Search for the cell housing the specified text and yield its (X, Y) center coordinate. 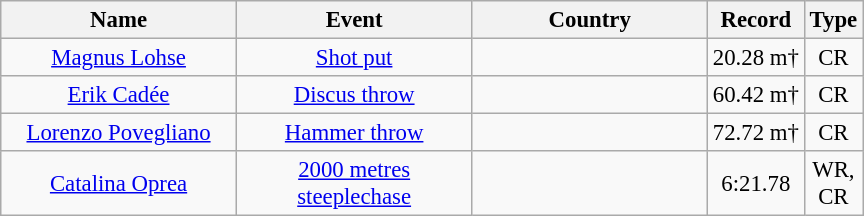
Country (590, 20)
Lorenzo Povegliano (119, 133)
Name (119, 20)
20.28 m† (756, 58)
60.42 m† (756, 95)
Shot put (354, 58)
Discus throw (354, 95)
Event (354, 20)
72.72 m† (756, 133)
6:21.78 (756, 184)
Catalina Oprea (119, 184)
Hammer throw (354, 133)
Erik Cadée (119, 95)
2000 metres steeplechase (354, 184)
Magnus Lohse (119, 58)
Record (756, 20)
Type (833, 20)
WR, CR (833, 184)
